Return (X, Y) of the center of cell containing provided text 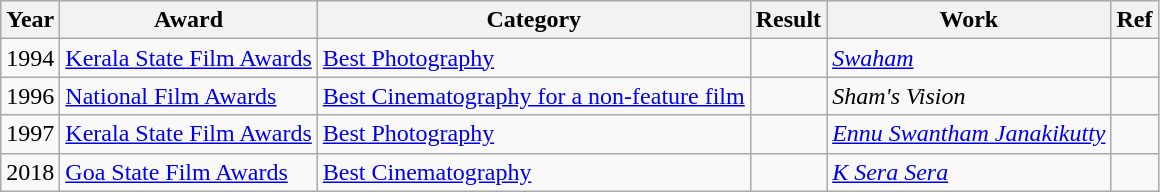
Ennu Swantham Janakikutty (969, 134)
Work (969, 20)
Best Cinematography for a non-feature film (534, 96)
Sham's Vision (969, 96)
Year (30, 20)
Award (188, 20)
National Film Awards (188, 96)
Best Cinematography (534, 172)
1994 (30, 58)
Goa State Film Awards (188, 172)
Ref (1134, 20)
Category (534, 20)
1997 (30, 134)
1996 (30, 96)
Result (788, 20)
2018 (30, 172)
Swaham (969, 58)
K Sera Sera (969, 172)
